Provide the [x, y] coordinate of the cell's center where the given text is located.  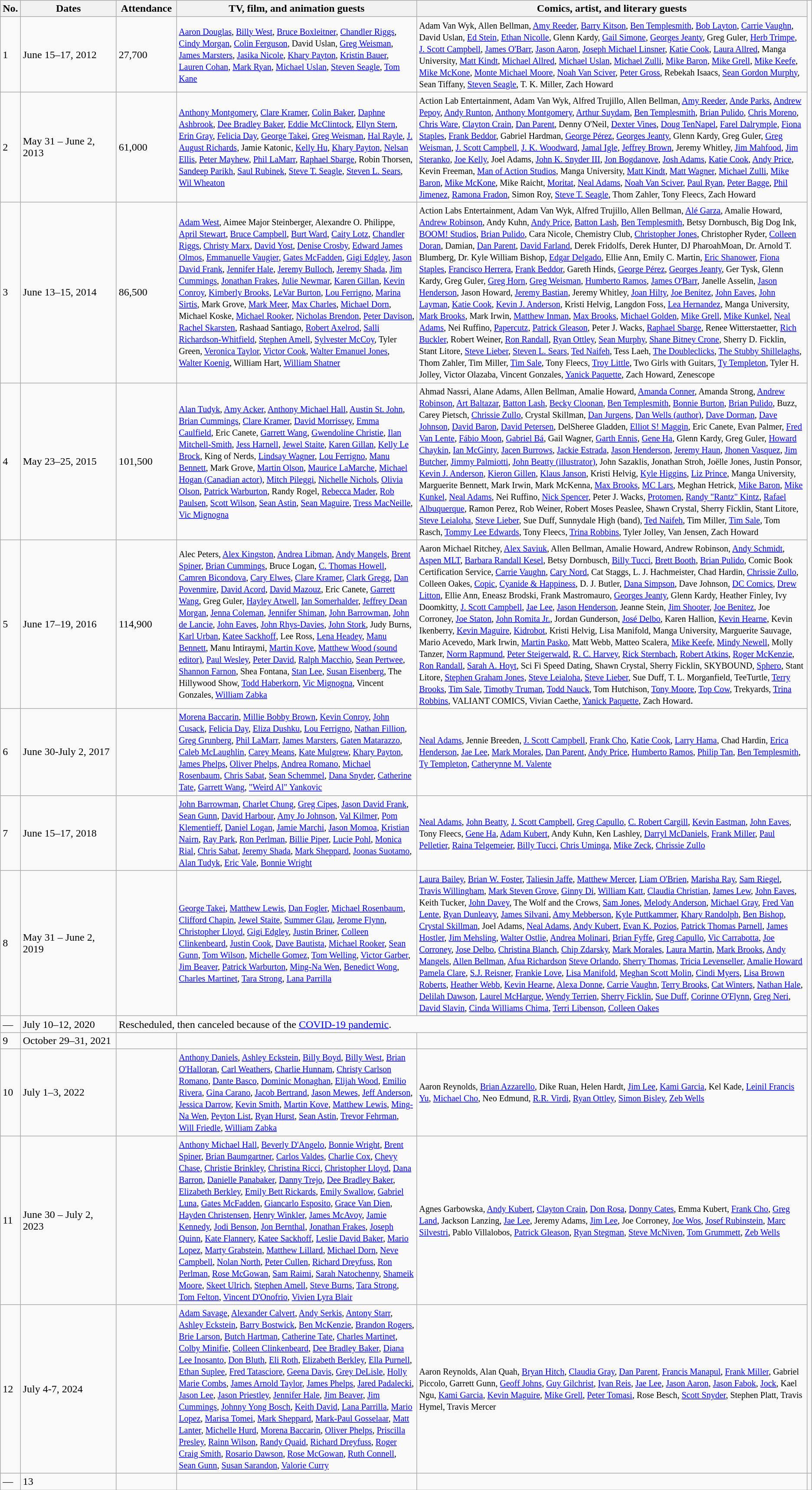
8 [10, 943]
9 [10, 1040]
Comics, artist, and literary guests [612, 9]
July 1–3, 2022 [69, 1092]
May 31 – June 2, 2013 [69, 147]
5 [10, 624]
12 [10, 1389]
101,500 [147, 461]
June 17–19, 2016 [69, 624]
7 [10, 833]
June 30 – July 2, 2023 [69, 1220]
27,700 [147, 55]
June 15–17, 2018 [69, 833]
June 13–15, 2014 [69, 292]
No. [10, 9]
May 31 – June 2, 2019 [69, 943]
Rescheduled, then canceled because of the COVID-19 pandemic. [462, 1024]
10 [10, 1092]
Attendance [147, 9]
June 30-July 2, 2017 [69, 752]
Dates [69, 9]
June 15–17, 2012 [69, 55]
61,000 [147, 147]
July 4-7, 2024 [69, 1389]
1 [10, 55]
86,500 [147, 292]
114,900 [147, 624]
6 [10, 752]
11 [10, 1220]
May 23–25, 2015 [69, 461]
4 [10, 461]
TV, film, and animation guests [297, 9]
3 [10, 292]
2 [10, 147]
October 29–31, 2021 [69, 1040]
13 [69, 1482]
July 10–12, 2020 [69, 1024]
